Search for the cell housing the specified text and yield its (X, Y) center coordinate. 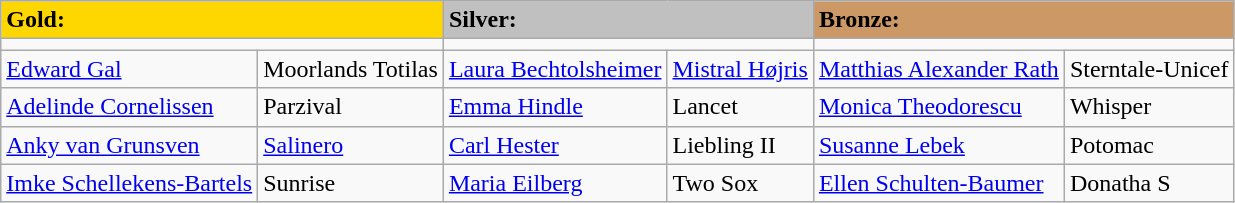
Imke Schellekens-Bartels (130, 183)
Sunrise (351, 183)
Susanne Lebek (938, 145)
Maria Eilberg (555, 183)
Parzival (351, 107)
Gold: (222, 20)
Sterntale-Unicef (1149, 69)
Carl Hester (555, 145)
Monica Theodorescu (938, 107)
Bronze: (1024, 20)
Salinero (351, 145)
Potomac (1149, 145)
Ellen Schulten-Baumer (938, 183)
Moorlands Totilas (351, 69)
Edward Gal (130, 69)
Adelinde Cornelissen (130, 107)
Anky van Grunsven (130, 145)
Liebling II (740, 145)
Emma Hindle (555, 107)
Silver: (628, 20)
Donatha S (1149, 183)
Two Sox (740, 183)
Whisper (1149, 107)
Laura Bechtolsheimer (555, 69)
Lancet (740, 107)
Mistral Højris (740, 69)
Matthias Alexander Rath (938, 69)
